Pinpoint the cell where the given text exists, returning its (x, y) midpoint coordinate. 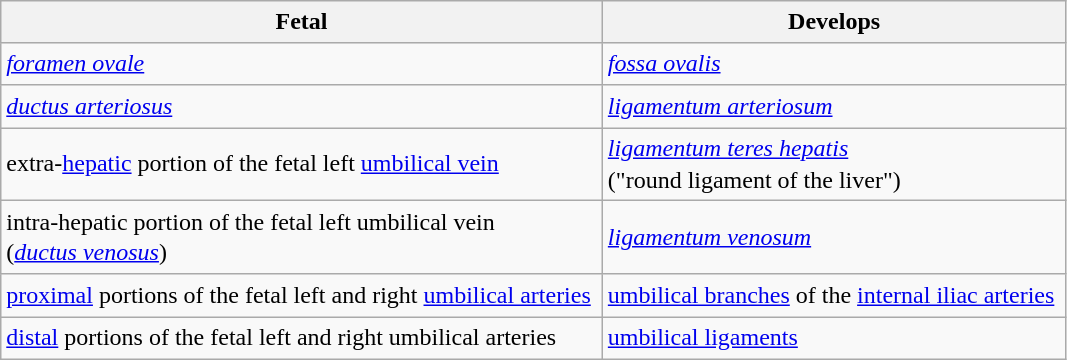
Fetal (302, 22)
ligamentum teres hepatis("round ligament of the liver") (834, 164)
ductus arteriosus (302, 106)
foramen ovale (302, 64)
umbilical ligaments (834, 338)
distal portions of the fetal left and right umbilical arteries (302, 338)
ligamentum arteriosum (834, 106)
extra-hepatic portion of the fetal left umbilical vein (302, 164)
ligamentum venosum (834, 238)
umbilical branches of the internal iliac arteries (834, 295)
Develops (834, 22)
intra-hepatic portion of the fetal left umbilical vein(ductus venosus) (302, 238)
proximal portions of the fetal left and right umbilical arteries (302, 295)
fossa ovalis (834, 64)
